Search for the cell housing the specified text and yield its (x, y) center coordinate. 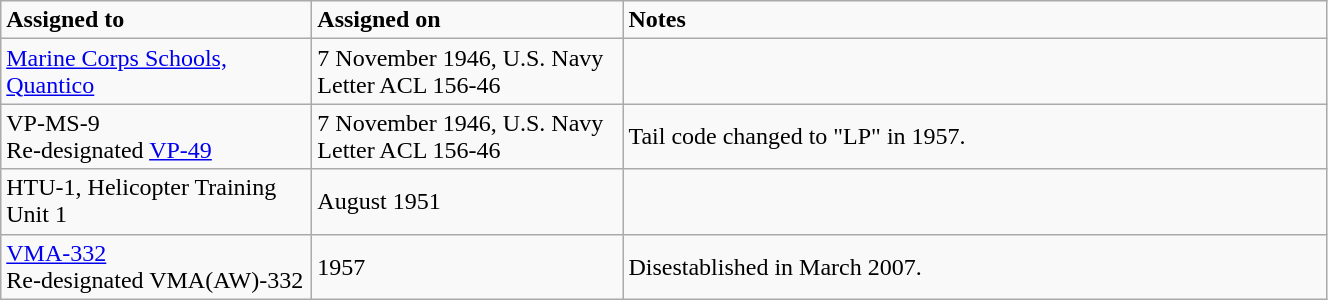
VP-MS-9Re-designated VP-49 (156, 136)
Disestablished in March 2007. (975, 266)
August 1951 (468, 202)
VMA-332Re-designated VMA(AW)-332 (156, 266)
Notes (975, 20)
1957 (468, 266)
Assigned to (156, 20)
Marine Corps Schools, Quantico (156, 72)
Tail code changed to "LP" in 1957. (975, 136)
Assigned on (468, 20)
HTU-1, Helicopter Training Unit 1 (156, 202)
